Extract the (x, y) coordinate from the center of the cell holding the provided text.  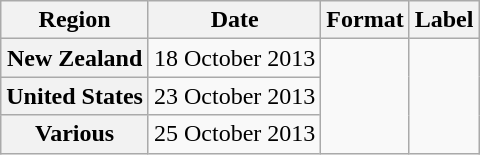
Region (75, 20)
United States (75, 96)
New Zealand (75, 58)
25 October 2013 (234, 134)
18 October 2013 (234, 58)
23 October 2013 (234, 96)
Label (444, 20)
Various (75, 134)
Format (365, 20)
Date (234, 20)
